Identify which cell holds the provided text, then report its (X, Y) central coordinate. 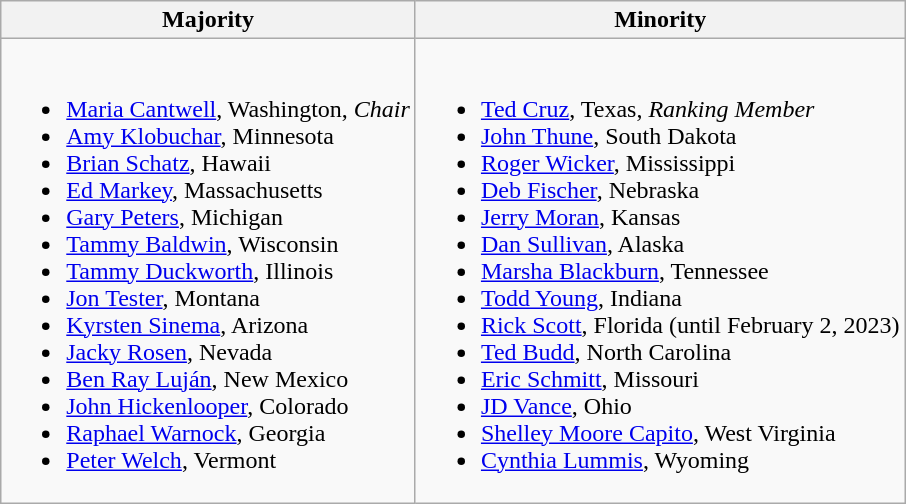
Majority (208, 20)
Minority (660, 20)
